Return [X, Y] of the center of cell containing provided text 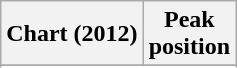
Chart (2012) [72, 34]
Peakposition [189, 34]
